Capture the cell that displays the provided text and extract its (x, y) central coordinate. 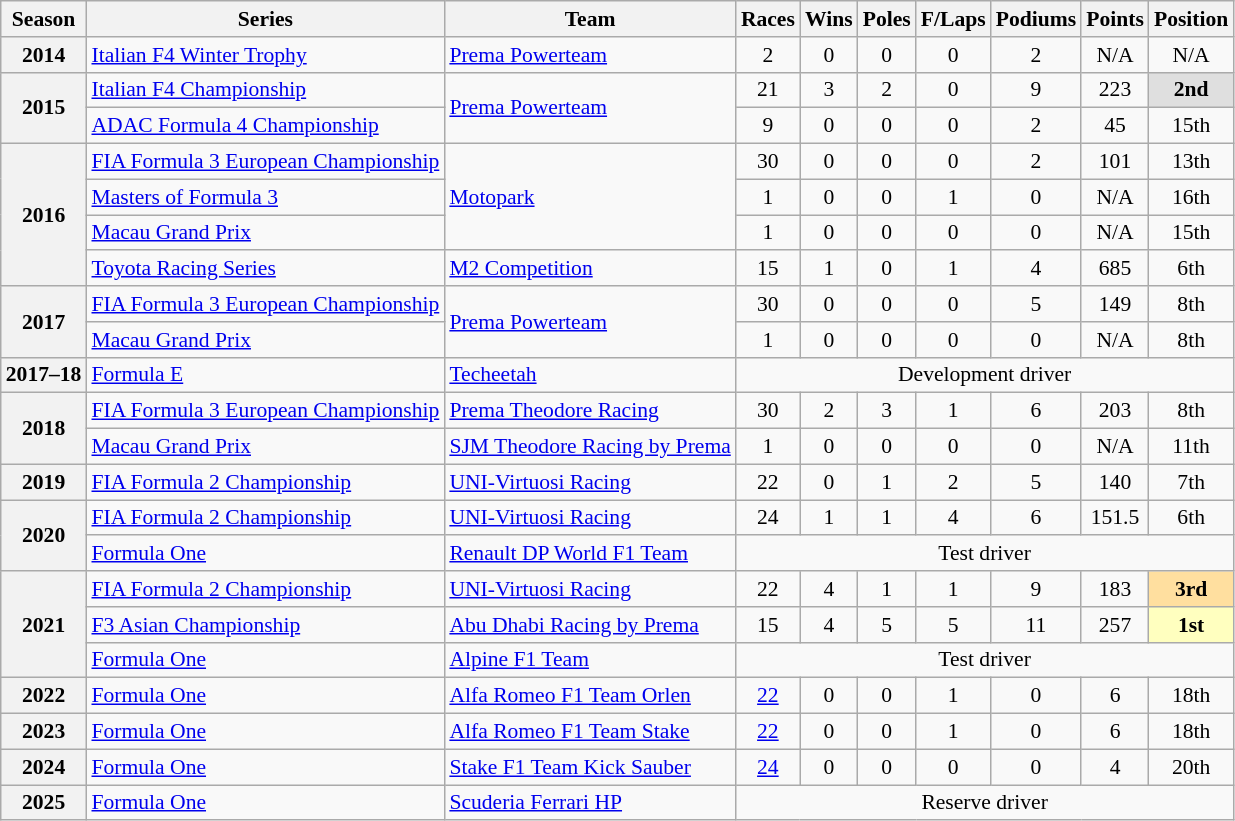
2023 (44, 732)
Toyota Racing Series (265, 269)
13th (1191, 162)
Scuderia Ferrari HP (590, 803)
2021 (44, 624)
2022 (44, 696)
Alpine F1 Team (590, 660)
2014 (44, 55)
2016 (44, 215)
Podiums (1036, 19)
Formula E (265, 375)
Season (44, 19)
Team (590, 19)
223 (1115, 90)
Renault DP World F1 Team (590, 554)
685 (1115, 269)
Abu Dhabi Racing by Prema (590, 625)
2018 (44, 428)
11 (1036, 625)
Races (768, 19)
3rd (1191, 589)
2024 (44, 767)
21 (768, 90)
SJM Theodore Racing by Prema (590, 447)
183 (1115, 589)
Prema Theodore Racing (590, 411)
2019 (44, 482)
Points (1115, 19)
20th (1191, 767)
Stake F1 Team Kick Sauber (590, 767)
2017–18 (44, 375)
Italian F4 Winter Trophy (265, 55)
1st (1191, 625)
Italian F4 Championship (265, 90)
149 (1115, 304)
11th (1191, 447)
101 (1115, 162)
F3 Asian Championship (265, 625)
45 (1115, 126)
ADAC Formula 4 Championship (265, 126)
203 (1115, 411)
F/Laps (954, 19)
Development driver (985, 375)
Alfa Romeo F1 Team Orlen (590, 696)
7th (1191, 482)
16th (1191, 197)
2nd (1191, 90)
Alfa Romeo F1 Team Stake (590, 732)
2015 (44, 108)
257 (1115, 625)
Position (1191, 19)
2020 (44, 536)
140 (1115, 482)
Techeetah (590, 375)
Motopark (590, 198)
M2 Competition (590, 269)
2025 (44, 803)
Poles (887, 19)
2017 (44, 322)
Series (265, 19)
Reserve driver (985, 803)
151.5 (1115, 518)
Wins (829, 19)
Masters of Formula 3 (265, 197)
